Provide the [X, Y] coordinate of the cell's center where the given text is located.  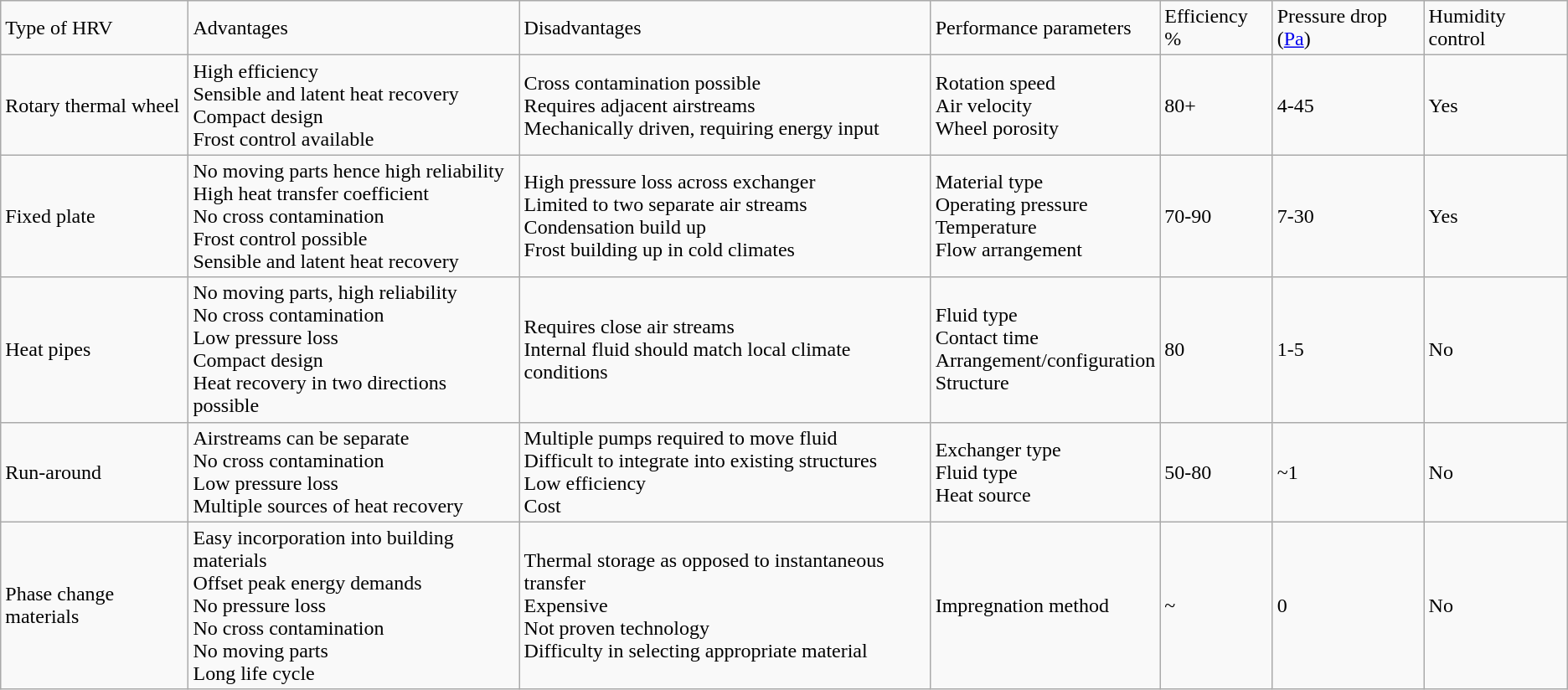
Material typeOperating pressureTemperatureFlow arrangement [1045, 216]
50-80 [1216, 472]
Type of HRV [95, 28]
80+ [1216, 106]
Heat pipes [95, 350]
7-30 [1349, 216]
~1 [1349, 472]
Thermal storage as opposed to instantaneous transferExpensiveNot proven technologyDifficulty in selecting appropriate material [725, 605]
Requires close air streamsInternal fluid should match local climate conditions [725, 350]
70-90 [1216, 216]
Multiple pumps required to move fluidDifficult to integrate into existing structuresLow efficiencyCost [725, 472]
Performance parameters [1045, 28]
Run-around [95, 472]
Rotation speedAir velocityWheel porosity [1045, 106]
Cross contamination possibleRequires adjacent airstreamsMechanically driven, requiring energy input [725, 106]
High efficiencySensible and latent heat recoveryCompact designFrost control available [353, 106]
4-45 [1349, 106]
Pressure drop (Pa) [1349, 28]
Fixed plate [95, 216]
Advantages [353, 28]
Efficiency % [1216, 28]
Fluid typeContact timeArrangement/configurationStructure [1045, 350]
1-5 [1349, 350]
No moving parts, high reliabilityNo cross contaminationLow pressure lossCompact designHeat recovery in two directions possible [353, 350]
Rotary thermal wheel [95, 106]
Easy incorporation into building materialsOffset peak energy demandsNo pressure lossNo cross contaminationNo moving partsLong life cycle [353, 605]
Phase change materials [95, 605]
Humidity control [1496, 28]
80 [1216, 350]
High pressure loss across exchangerLimited to two separate air streamsCondensation build upFrost building up in cold climates [725, 216]
0 [1349, 605]
~ [1216, 605]
Disadvantages [725, 28]
Airstreams can be separateNo cross contaminationLow pressure lossMultiple sources of heat recovery [353, 472]
No moving parts hence high reliabilityHigh heat transfer coefficientNo cross contaminationFrost control possibleSensible and latent heat recovery [353, 216]
Impregnation method [1045, 605]
Exchanger typeFluid typeHeat source [1045, 472]
